Find where the given text appears and provide that cell's center as [x, y] coordinate. 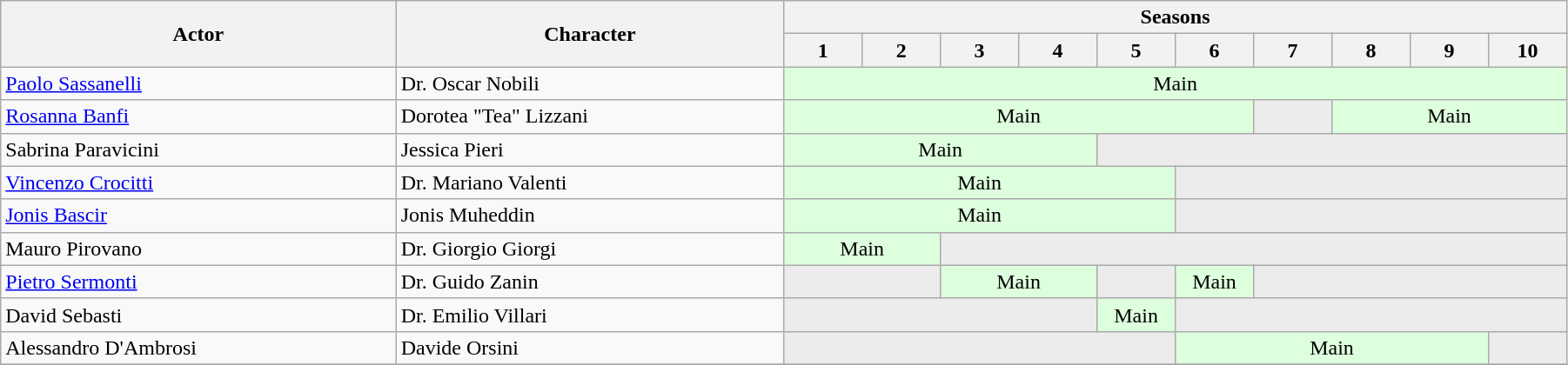
David Sebasti [198, 315]
Rosanna Banfi [198, 116]
Vincenzo Crocitti [198, 182]
Jonis Bascir [198, 216]
1 [823, 50]
Pietro Sermonti [198, 282]
10 [1527, 50]
5 [1136, 50]
Dorotea "Tea" Lizzani [590, 116]
Jessica Pieri [590, 149]
Dr. Emilio Villari [590, 315]
Character [590, 34]
Mauro Pirovano [198, 249]
6 [1215, 50]
4 [1058, 50]
Dr. Guido Zanin [590, 282]
Davide Orsini [590, 348]
8 [1371, 50]
7 [1293, 50]
9 [1449, 50]
Paolo Sassanelli [198, 83]
Dr. Mariano Valenti [590, 182]
Alessandro D'Ambrosi [198, 348]
Dr. Oscar Nobili [590, 83]
Dr. Giorgio Giorgi [590, 249]
Sabrina Paravicini [198, 149]
3 [980, 50]
Actor [198, 34]
Jonis Muheddin [590, 216]
2 [901, 50]
Seasons [1176, 17]
